From the cell containing the given text, extract its center point as (X, Y) coordinate. 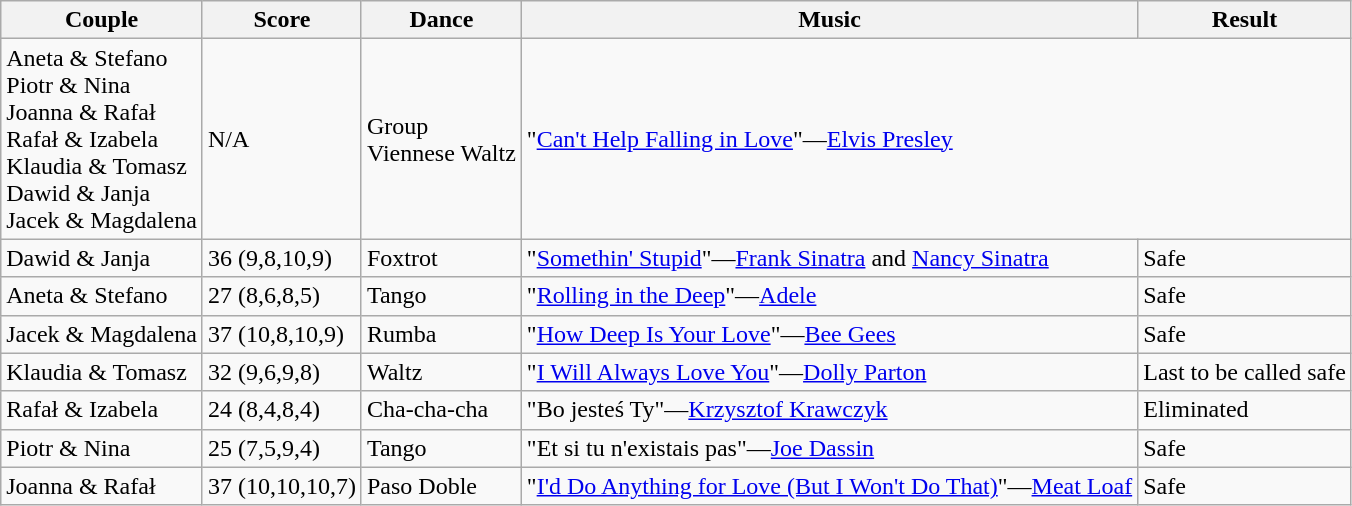
Jacek & Magdalena (102, 334)
"I Will Always Love You"—Dolly Parton (829, 372)
Aneta & Stefano (102, 296)
Couple (102, 20)
Waltz (441, 372)
Result (1245, 20)
Rumba (441, 334)
Paso Doble (441, 486)
"I'd Do Anything for Love (But I Won't Do That)"—Meat Loaf (829, 486)
25 (7,5,9,4) (282, 448)
"Bo jesteś Ty"—Krzysztof Krawczyk (829, 410)
Joanna & Rafał (102, 486)
Music (829, 20)
Foxtrot (441, 258)
Dance (441, 20)
Score (282, 20)
"Et si tu n'existais pas"—Joe Dassin (829, 448)
"Rolling in the Deep"—Adele (829, 296)
37 (10,10,10,7) (282, 486)
Rafał & Izabela (102, 410)
"Can't Help Falling in Love"—Elvis Presley (936, 139)
"Somethin' Stupid"—Frank Sinatra and Nancy Sinatra (829, 258)
Klaudia & Tomasz (102, 372)
24 (8,4,8,4) (282, 410)
Dawid & Janja (102, 258)
27 (8,6,8,5) (282, 296)
N/A (282, 139)
32 (9,6,9,8) (282, 372)
36 (9,8,10,9) (282, 258)
"How Deep Is Your Love"—Bee Gees (829, 334)
Aneta & StefanoPiotr & NinaJoanna & RafałRafał & IzabelaKlaudia & TomaszDawid & JanjaJacek & Magdalena (102, 139)
37 (10,8,10,9) (282, 334)
Eliminated (1245, 410)
Piotr & Nina (102, 448)
Cha-cha-cha (441, 410)
Group Viennese Waltz (441, 139)
Last to be called safe (1245, 372)
